Provide the (X, Y) coordinate of the cell's center where the given text is located.  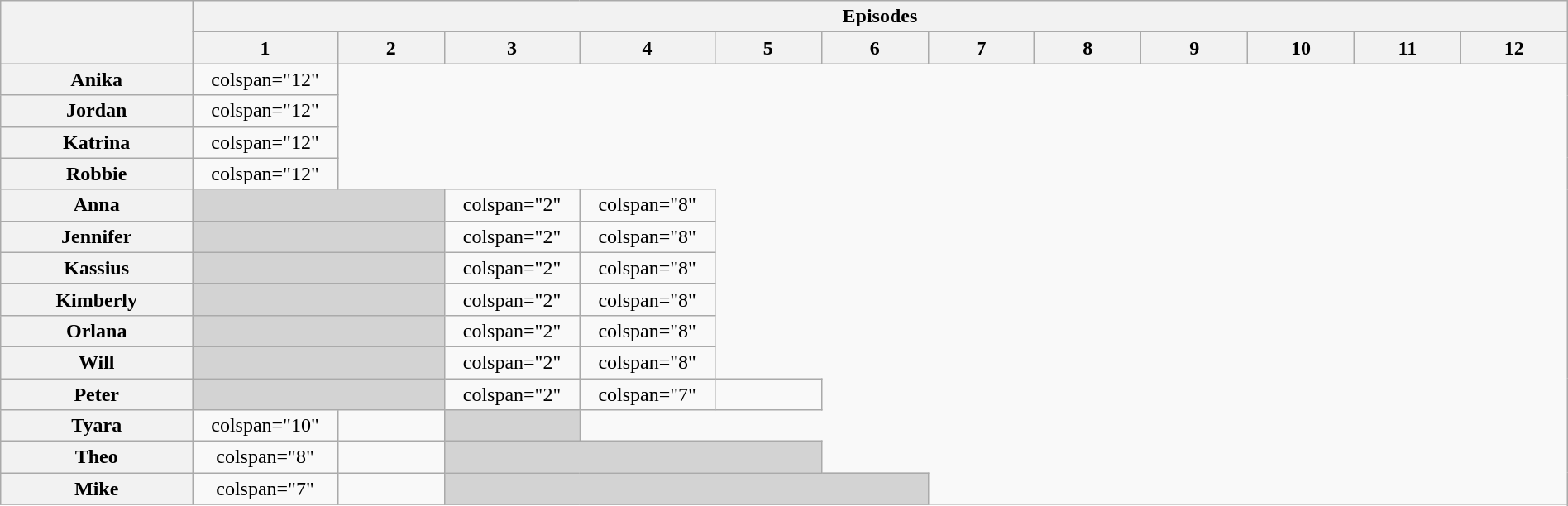
11 (1408, 48)
2 (390, 48)
4 (648, 48)
Tyara (97, 426)
Robbie (97, 174)
12 (1513, 48)
Kassius (97, 268)
Anna (97, 205)
Mike (97, 489)
10 (1302, 48)
Peter (97, 394)
Jennifer (97, 236)
Kimberly (97, 299)
colspan="10" (265, 426)
Will (97, 362)
Episodes (880, 17)
7 (981, 48)
Orlana (97, 331)
3 (512, 48)
Theo (97, 457)
9 (1194, 48)
Katrina (97, 142)
5 (767, 48)
1 (265, 48)
6 (875, 48)
Anika (97, 79)
Jordan (97, 111)
8 (1088, 48)
